Provide the [X, Y] coordinate of the cell's center where the given text is located.  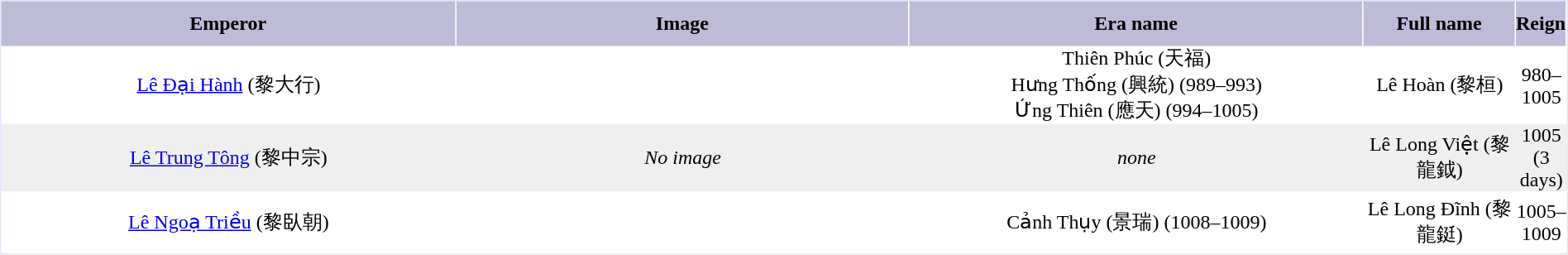
No image [683, 157]
Emperor [229, 24]
Reign [1542, 24]
Cảnh Thụy (景瑞) (1008–1009) [1136, 222]
1005 (3 days) [1542, 157]
Lê Trung Tông (黎中宗) [229, 157]
Lê Long Đĩnh (黎龍鋌) [1440, 222]
none [1136, 157]
Era name [1136, 24]
Lê Đại Hành (黎大行) [229, 85]
1005–1009 [1542, 222]
Thiên Phúc (天福) Hưng Thống (興統) (989–993) Ứng Thiên (應天) (994–1005) [1136, 85]
Lê Long Việt (黎龍鉞) [1440, 157]
Full name [1440, 24]
Lê Hoàn (黎桓) [1440, 85]
980–1005 [1542, 85]
Image [683, 24]
Lê Ngoạ Triều (黎臥朝) [229, 222]
